Return the (X, Y) coordinate for the center point of the cell that contains the specified text.  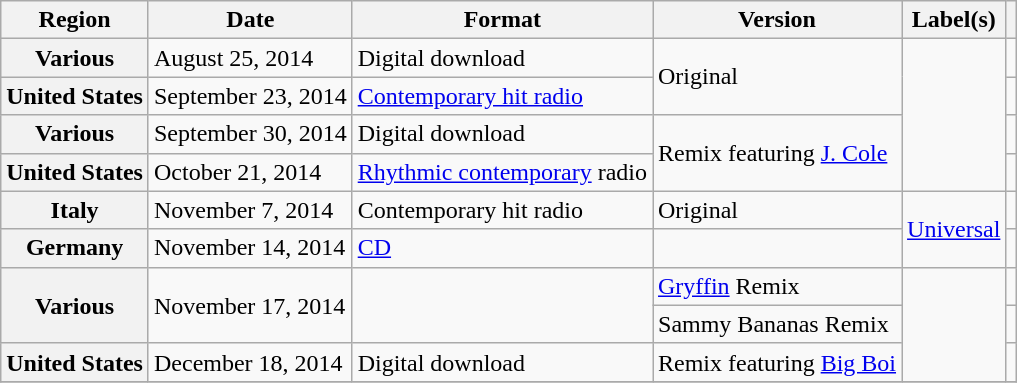
Date (250, 20)
Rhythmic contemporary radio (502, 172)
August 25, 2014 (250, 58)
Germany (75, 248)
Label(s) (954, 20)
November 14, 2014 (250, 248)
October 21, 2014 (250, 172)
Universal (954, 229)
November 7, 2014 (250, 210)
November 17, 2014 (250, 305)
Italy (75, 210)
CD (502, 248)
Remix featuring Big Boi (776, 362)
Gryffin Remix (776, 286)
December 18, 2014 (250, 362)
Format (502, 20)
Region (75, 20)
September 30, 2014 (250, 134)
Remix featuring J. Cole (776, 153)
September 23, 2014 (250, 96)
Sammy Bananas Remix (776, 324)
Version (776, 20)
